Capture the cell that displays the provided text and extract its [X, Y] central coordinate. 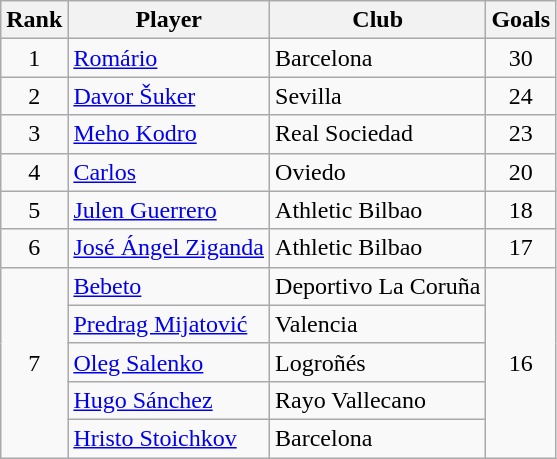
2 [34, 96]
Predrag Mijatović [169, 324]
20 [521, 172]
Julen Guerrero [169, 210]
José Ángel Ziganda [169, 248]
23 [521, 134]
Meho Kodro [169, 134]
Bebeto [169, 286]
6 [34, 248]
Valencia [378, 324]
Oviedo [378, 172]
24 [521, 96]
17 [521, 248]
Player [169, 20]
Deportivo La Coruña [378, 286]
7 [34, 362]
30 [521, 58]
Club [378, 20]
Rayo Vallecano [378, 400]
Hugo Sánchez [169, 400]
3 [34, 134]
Logroñés [378, 362]
Romário [169, 58]
18 [521, 210]
1 [34, 58]
5 [34, 210]
Oleg Salenko [169, 362]
Davor Šuker [169, 96]
Carlos [169, 172]
Rank [34, 20]
Real Sociedad [378, 134]
Goals [521, 20]
Sevilla [378, 96]
16 [521, 362]
4 [34, 172]
Hristo Stoichkov [169, 438]
